Extract the (X, Y) coordinate from the center of the cell holding the provided text.  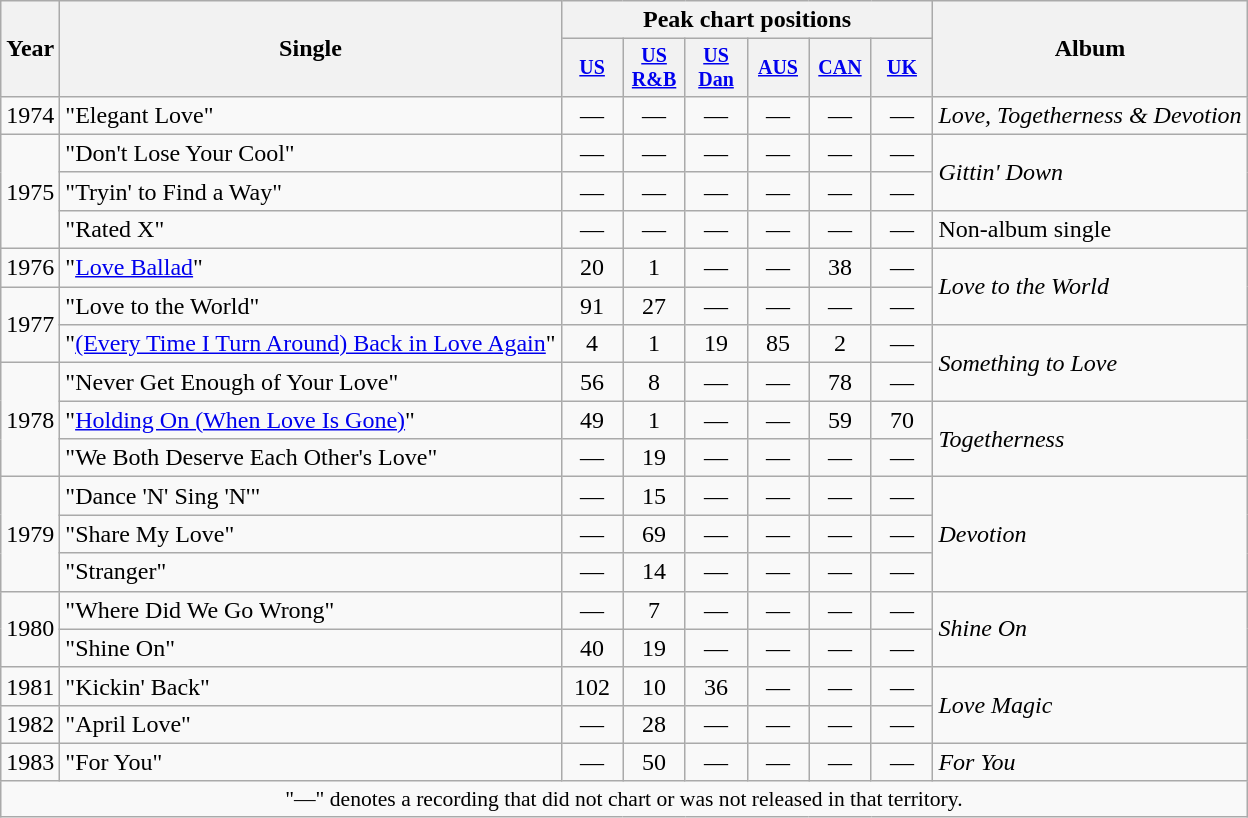
Love Magic (1090, 705)
1978 (30, 420)
"Never Get Enough of Your Love" (310, 382)
"For You" (310, 762)
"Rated X" (310, 229)
14 (654, 572)
2 (840, 344)
"Holding On (When Love Is Gone)" (310, 420)
49 (592, 420)
1977 (30, 325)
Devotion (1090, 534)
"Stranger" (310, 572)
1983 (30, 762)
50 (654, 762)
4 (592, 344)
"Kickin' Back" (310, 686)
8 (654, 382)
69 (654, 534)
USR&B (654, 68)
10 (654, 686)
1980 (30, 629)
US (592, 68)
1976 (30, 268)
Album (1090, 49)
1982 (30, 724)
Shine On (1090, 629)
USDan (716, 68)
20 (592, 268)
102 (592, 686)
38 (840, 268)
"(Every Time I Turn Around) Back in Love Again" (310, 344)
1981 (30, 686)
"Love Ballad" (310, 268)
CAN (840, 68)
"—" denotes a recording that did not chart or was not released in that territory. (624, 799)
Togetherness (1090, 439)
1974 (30, 115)
"We Both Deserve Each Other's Love" (310, 458)
"Dance 'N' Sing 'N'" (310, 496)
40 (592, 648)
91 (592, 306)
For You (1090, 762)
"Don't Lose Your Cool" (310, 153)
"Where Did We Go Wrong" (310, 610)
Something to Love (1090, 363)
56 (592, 382)
Love, Togetherness & Devotion (1090, 115)
70 (902, 420)
"April Love" (310, 724)
Single (310, 49)
7 (654, 610)
15 (654, 496)
Peak chart positions (747, 20)
AUS (778, 68)
27 (654, 306)
"Elegant Love" (310, 115)
36 (716, 686)
28 (654, 724)
1979 (30, 534)
Love to the World (1090, 287)
UK (902, 68)
85 (778, 344)
59 (840, 420)
1975 (30, 191)
"Tryin' to Find a Way" (310, 191)
Gittin' Down (1090, 172)
"Share My Love" (310, 534)
"Shine On" (310, 648)
78 (840, 382)
"Love to the World" (310, 306)
Non-album single (1090, 229)
Year (30, 49)
